Provide the [x, y] coordinate of the cell's center where the given text is located.  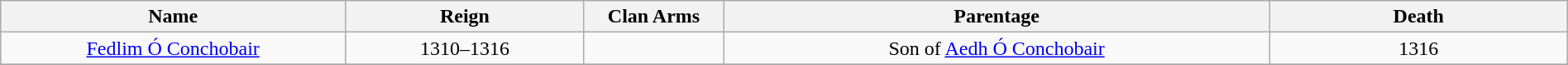
1310–1316 [465, 48]
Death [1418, 17]
Clan Arms [653, 17]
Son of Aedh Ó Conchobair [997, 48]
Parentage [997, 17]
Name [174, 17]
1316 [1418, 48]
Reign [465, 17]
Fedlim Ó Conchobair [174, 48]
